From the cell containing the given text, extract its center point as [x, y] coordinate. 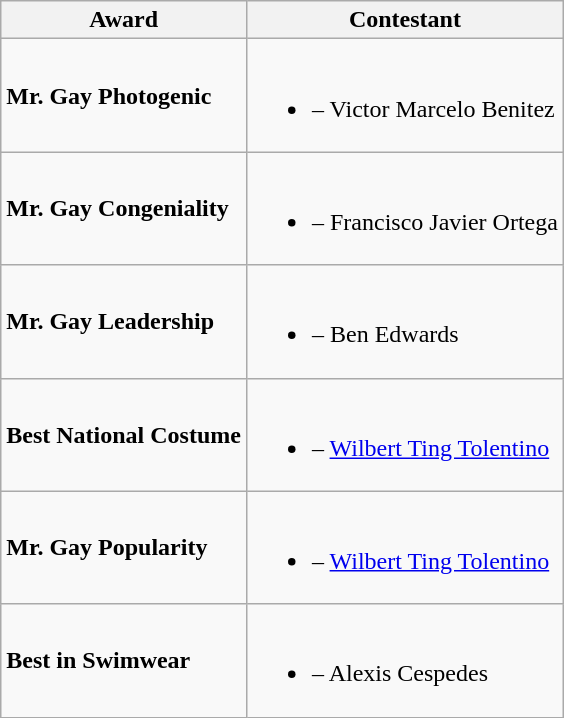
Mr. Gay Photogenic [124, 96]
Mr. Gay Popularity [124, 548]
Best National Costume [124, 434]
Mr. Gay Leadership [124, 322]
Mr. Gay Congeniality [124, 208]
– Francisco Javier Ortega [404, 208]
Best in Swimwear [124, 660]
– Victor Marcelo Benitez [404, 96]
– Alexis Cespedes [404, 660]
Contestant [404, 20]
Award [124, 20]
– Ben Edwards [404, 322]
